Detect which cell encompasses the target text, then output its [X, Y] center coordinate. 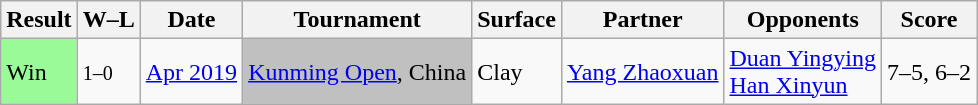
Apr 2019 [191, 72]
Partner [642, 20]
Duan Yingying Han Xinyun [803, 72]
Kunming Open, China [358, 72]
Opponents [803, 20]
7–5, 6–2 [930, 72]
Tournament [358, 20]
Score [930, 20]
1–0 [108, 72]
W–L [108, 20]
Date [191, 20]
Yang Zhaoxuan [642, 72]
Clay [517, 72]
Win [39, 72]
Result [39, 20]
Surface [517, 20]
